Detect which cell encompasses the target text, then output its (X, Y) center coordinate. 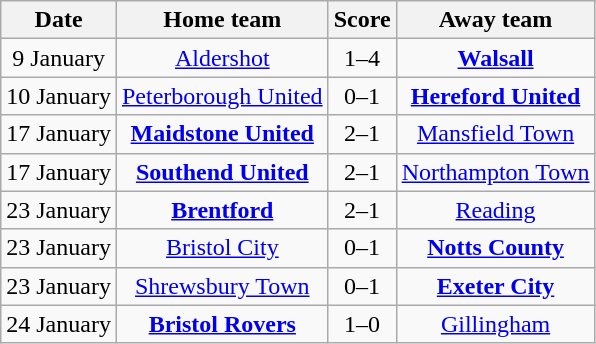
Bristol City (222, 248)
Aldershot (222, 58)
24 January (59, 324)
10 January (59, 96)
9 January (59, 58)
Hereford United (496, 96)
Brentford (222, 210)
1–0 (362, 324)
Score (362, 20)
Exeter City (496, 286)
Notts County (496, 248)
Shrewsbury Town (222, 286)
Gillingham (496, 324)
Mansfield Town (496, 134)
Peterborough United (222, 96)
Date (59, 20)
Bristol Rovers (222, 324)
Maidstone United (222, 134)
Home team (222, 20)
Reading (496, 210)
Northampton Town (496, 172)
Walsall (496, 58)
Away team (496, 20)
1–4 (362, 58)
Southend United (222, 172)
